Output the [X, Y] coordinate of the center of the cell containing the given text.  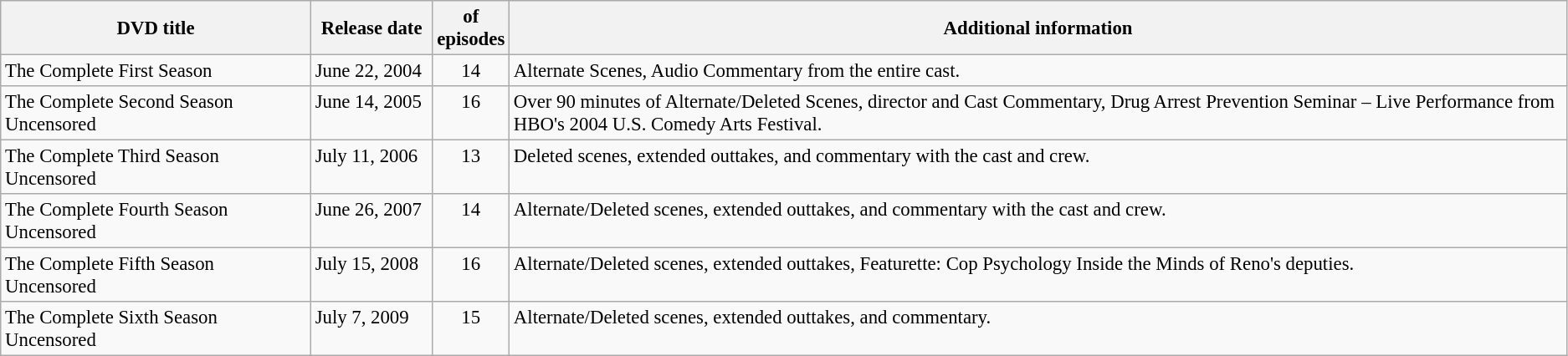
The Complete Second Season Uncensored [156, 114]
DVD title [156, 28]
The Complete Fifth Season Uncensored [156, 276]
Release date [372, 28]
The Complete Fourth Season Uncensored [156, 221]
July 11, 2006 [372, 167]
The Complete First Season [156, 71]
Alternate/Deleted scenes, extended outtakes, Featurette: Cop Psychology Inside the Minds of Reno's deputies. [1038, 276]
Alternate/Deleted scenes, extended outtakes, and commentary with the cast and crew. [1038, 221]
ofepisodes [471, 28]
The Complete Third Season Uncensored [156, 167]
June 26, 2007 [372, 221]
Alternate Scenes, Audio Commentary from the entire cast. [1038, 71]
Deleted scenes, extended outtakes, and commentary with the cast and crew. [1038, 167]
July 15, 2008 [372, 276]
Additional information [1038, 28]
June 22, 2004 [372, 71]
13 [471, 167]
June 14, 2005 [372, 114]
